For the text-containing cell, return its midpoint in (X, Y) coordinate format. 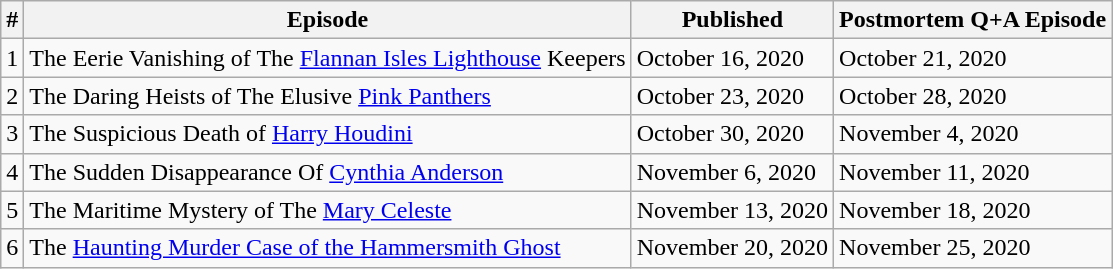
Postmortem Q+A Episode (973, 20)
The Daring Heists of The Elusive Pink Panthers (328, 96)
5 (12, 210)
The Haunting Murder Case of the Hammersmith Ghost (328, 248)
2 (12, 96)
# (12, 20)
November 25, 2020 (973, 248)
October 16, 2020 (732, 58)
November 13, 2020 (732, 210)
Published (732, 20)
1 (12, 58)
November 6, 2020 (732, 172)
October 30, 2020 (732, 134)
November 20, 2020 (732, 248)
October 28, 2020 (973, 96)
The Eerie Vanishing of The Flannan Isles Lighthouse Keepers (328, 58)
November 11, 2020 (973, 172)
November 18, 2020 (973, 210)
October 23, 2020 (732, 96)
3 (12, 134)
4 (12, 172)
November 4, 2020 (973, 134)
The Maritime Mystery of The Mary Celeste (328, 210)
The Sudden Disappearance Of Cynthia Anderson (328, 172)
6 (12, 248)
October 21, 2020 (973, 58)
The Suspicious Death of Harry Houdini (328, 134)
Episode (328, 20)
